Detect which cell encompasses the target text, then output its [x, y] center coordinate. 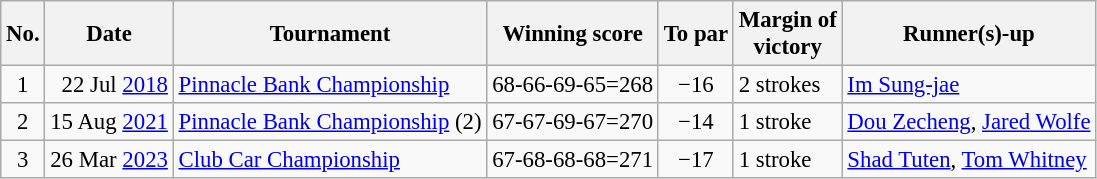
−14 [696, 122]
Margin ofvictory [788, 34]
1 [23, 85]
2 [23, 122]
67-68-68-68=271 [573, 160]
2 strokes [788, 85]
Club Car Championship [330, 160]
−16 [696, 85]
No. [23, 34]
Shad Tuten, Tom Whitney [969, 160]
Tournament [330, 34]
To par [696, 34]
Pinnacle Bank Championship (2) [330, 122]
Im Sung-jae [969, 85]
Dou Zecheng, Jared Wolfe [969, 122]
−17 [696, 160]
3 [23, 160]
67-67-69-67=270 [573, 122]
Runner(s)-up [969, 34]
Pinnacle Bank Championship [330, 85]
Date [109, 34]
15 Aug 2021 [109, 122]
Winning score [573, 34]
26 Mar 2023 [109, 160]
22 Jul 2018 [109, 85]
68-66-69-65=268 [573, 85]
